Output the (X, Y) coordinate of the center of the cell containing the given text.  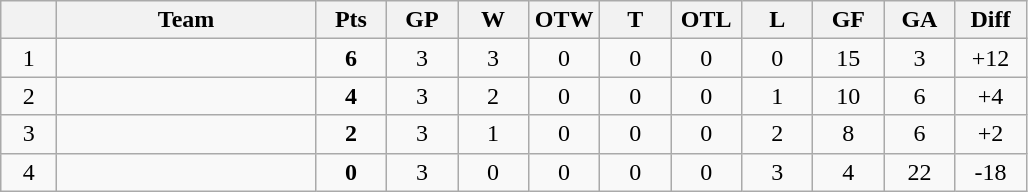
-18 (990, 172)
OTW (564, 20)
Team (186, 20)
+2 (990, 134)
GP (422, 20)
W (494, 20)
L (778, 20)
22 (920, 172)
GA (920, 20)
+12 (990, 58)
Diff (990, 20)
15 (848, 58)
GF (848, 20)
8 (848, 134)
+4 (990, 96)
10 (848, 96)
T (636, 20)
OTL (706, 20)
Pts (350, 20)
